Extract the (x, y) coordinate from the center of the cell holding the provided text.  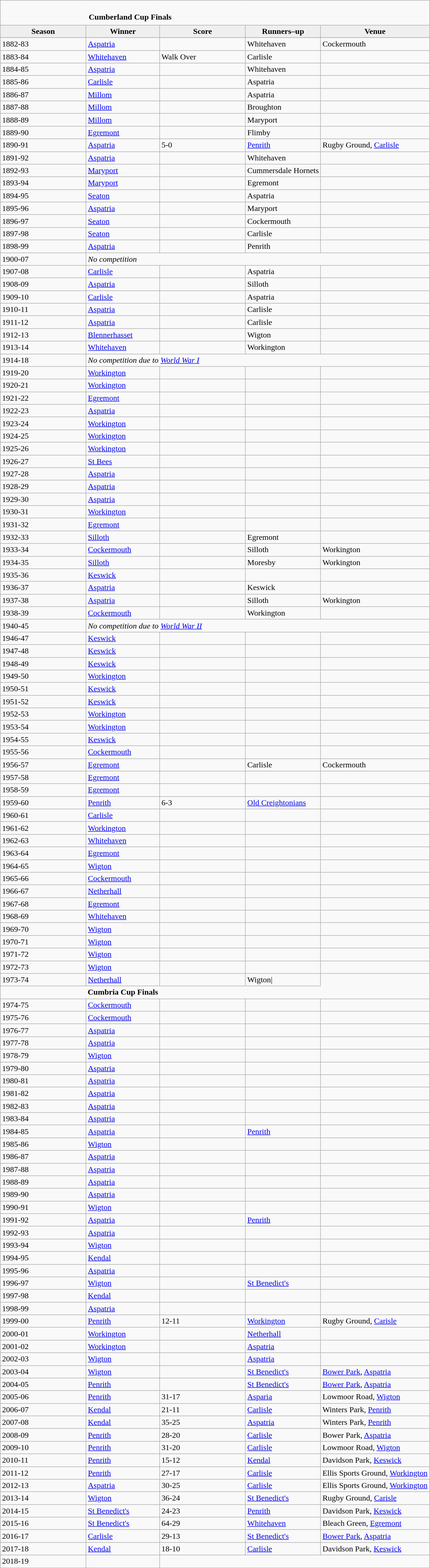
1883-84 (43, 57)
1937-38 (43, 600)
1989-90 (43, 1195)
1958-59 (43, 790)
No competition (258, 259)
1894-95 (43, 196)
2004-05 (43, 1384)
1964-65 (43, 866)
1940-45 (43, 626)
1952-53 (43, 714)
1887-88 (43, 107)
1946-47 (43, 638)
Moresby (283, 562)
1987-88 (43, 1169)
1928-29 (43, 487)
1891-92 (43, 158)
1919-20 (43, 373)
1934-35 (43, 562)
18-10 (203, 1549)
2001-02 (43, 1346)
Cummersdale Hornets (283, 170)
2007-08 (43, 1422)
1977-78 (43, 1043)
1962-63 (43, 840)
2012-13 (43, 1486)
2015-16 (43, 1523)
1957-58 (43, 777)
1995-96 (43, 1271)
1925-26 (43, 448)
1884-85 (43, 69)
1979-80 (43, 1068)
1938-39 (43, 613)
1993-94 (43, 1245)
1900-07 (43, 259)
1973-74 (43, 980)
1922-23 (43, 411)
1974-75 (43, 1005)
No competition due to World War II (258, 626)
1936-37 (43, 588)
1895-96 (43, 208)
1896-97 (43, 221)
1888-89 (43, 120)
1890-91 (43, 145)
Runners–up (283, 31)
2016-17 (43, 1536)
1885-86 (43, 82)
1923-24 (43, 423)
1911-12 (43, 322)
15-12 (203, 1460)
Asparia (283, 1397)
1913-14 (43, 347)
2018-19 (43, 1561)
1931-32 (43, 525)
Winner (123, 31)
No competition due to World War I (258, 360)
1955-56 (43, 752)
1972-73 (43, 967)
2013-14 (43, 1498)
2017-18 (43, 1549)
1978-79 (43, 1055)
1892-93 (43, 170)
1908-09 (43, 284)
2005-06 (43, 1397)
64-29 (203, 1523)
1975-76 (43, 1018)
1886-87 (43, 95)
12-11 (203, 1321)
1953-54 (43, 727)
1996-97 (43, 1283)
28-20 (203, 1435)
Wigton| (283, 980)
1961-62 (43, 828)
Bleach Green, Egremont (375, 1523)
1924-25 (43, 436)
St Bees (123, 461)
1949-50 (43, 676)
2006-07 (43, 1410)
1956-57 (43, 765)
Season (43, 31)
1935-36 (43, 575)
1984-85 (43, 1131)
Walk Over (203, 57)
36-24 (203, 1498)
Score (203, 31)
1920-21 (43, 385)
1999-00 (43, 1321)
1983-84 (43, 1119)
1971-72 (43, 954)
1907-08 (43, 272)
1927-28 (43, 474)
Blennerhasset (123, 335)
31-17 (203, 1397)
Old Creightonians (283, 803)
1960-61 (43, 815)
1970-71 (43, 942)
1930-31 (43, 512)
1986-87 (43, 1157)
Cumbria Cup Finals (123, 992)
1991-92 (43, 1220)
27-17 (203, 1473)
1933-34 (43, 550)
1965-66 (43, 879)
1932-33 (43, 537)
1948-49 (43, 663)
1966-67 (43, 891)
1893-94 (43, 183)
1912-13 (43, 335)
1990-91 (43, 1207)
1967-68 (43, 904)
1929-30 (43, 499)
21-11 (203, 1410)
1985-86 (43, 1144)
1969-70 (43, 929)
1959-60 (43, 803)
1988-89 (43, 1182)
1910-11 (43, 310)
Rugby Ground, Carlisle (375, 145)
2008-09 (43, 1435)
1882-83 (43, 44)
1992-93 (43, 1232)
2010-11 (43, 1460)
29-13 (203, 1536)
1998-99 (43, 1309)
1982-83 (43, 1106)
1968-69 (43, 917)
1997-98 (43, 1296)
1898-99 (43, 246)
1926-27 (43, 461)
1994-95 (43, 1258)
1909-10 (43, 297)
1889-90 (43, 133)
2003-04 (43, 1372)
1947-48 (43, 651)
1981-82 (43, 1094)
1914-18 (43, 360)
1980-81 (43, 1081)
6-3 (203, 803)
1897-98 (43, 234)
1921-22 (43, 398)
2000-01 (43, 1334)
Venue (375, 31)
2014-15 (43, 1511)
2002-03 (43, 1359)
Flimby (283, 133)
1976-77 (43, 1030)
1954-55 (43, 739)
31-20 (203, 1447)
35-25 (203, 1422)
2011-12 (43, 1473)
5-0 (203, 145)
24-23 (203, 1511)
30-25 (203, 1486)
1951-52 (43, 702)
2009-10 (43, 1447)
1963-64 (43, 853)
1950-51 (43, 689)
Broughton (283, 107)
